Provide the [x, y] coordinate of the cell's center where the given text is located.  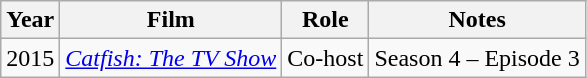
Catfish: The TV Show [171, 58]
Co-host [326, 58]
Year [30, 20]
Role [326, 20]
Film [171, 20]
Notes [477, 20]
Season 4 – Episode 3 [477, 58]
2015 [30, 58]
